Search for the cell housing the specified text and yield its (x, y) center coordinate. 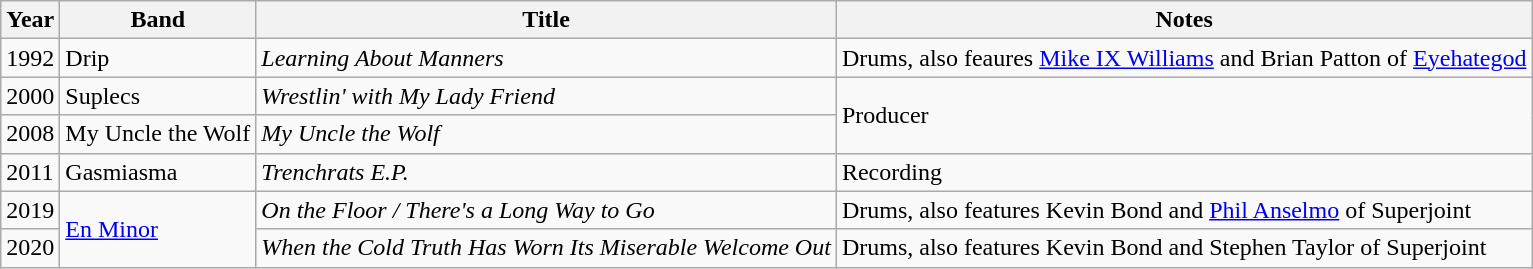
Drums, also features Kevin Bond and Stephen Taylor of Superjoint (1184, 248)
1992 (30, 58)
Year (30, 20)
Producer (1184, 115)
Drums, also features Kevin Bond and Phil Anselmo of Superjoint (1184, 210)
En Minor (158, 229)
2008 (30, 134)
Notes (1184, 20)
Recording (1184, 172)
Learning About Manners (546, 58)
On the Floor / There's a Long Way to Go (546, 210)
Suplecs (158, 96)
Trenchrats E.P. (546, 172)
Band (158, 20)
2020 (30, 248)
Drums, also feaures Mike IX Williams and Brian Patton of Eyehategod (1184, 58)
Title (546, 20)
2011 (30, 172)
When the Cold Truth Has Worn Its Miserable Welcome Out (546, 248)
2000 (30, 96)
Wrestlin' with My Lady Friend (546, 96)
Gasmiasma (158, 172)
Drip (158, 58)
2019 (30, 210)
